Search for the cell housing the specified text and yield its (X, Y) center coordinate. 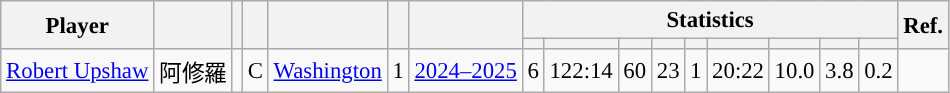
60 (634, 71)
6 (533, 71)
Robert Upshaw (78, 71)
Player (78, 25)
23 (668, 71)
阿修羅 (193, 71)
3.8 (840, 71)
Statistics (710, 20)
Washington (328, 71)
2024–2025 (466, 71)
10.0 (794, 71)
122:14 (581, 71)
Ref. (923, 25)
0.2 (878, 71)
20:22 (738, 71)
C (255, 71)
